Locate the cell with the specified text and output its (X, Y) center coordinate. 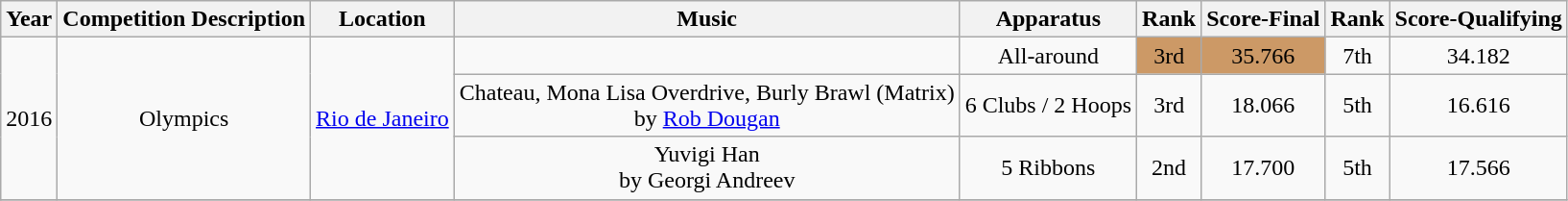
17.700 (1263, 167)
Olympics (184, 118)
Score-Final (1263, 19)
17.566 (1478, 167)
2016 (29, 118)
34.182 (1478, 56)
7th (1357, 56)
Competition Description (184, 19)
5 Ribbons (1048, 167)
Rio de Janeiro (383, 118)
Chateau, Mona Lisa Overdrive, Burly Brawl (Matrix) by Rob Dougan (706, 106)
Music (706, 19)
6 Clubs / 2 Hoops (1048, 106)
Location (383, 19)
2nd (1169, 167)
Year (29, 19)
Score-Qualifying (1478, 19)
35.766 (1263, 56)
Yuvigi Han by Georgi Andreev (706, 167)
Apparatus (1048, 19)
16.616 (1478, 106)
All-around (1048, 56)
18.066 (1263, 106)
